Extract the (x, y) coordinate from the center of the cell holding the provided text.  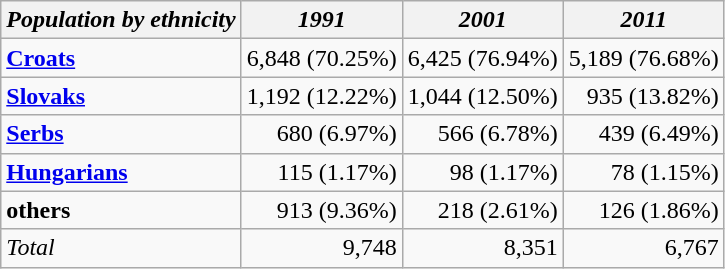
566 (6.78%) (482, 134)
Serbs (121, 134)
2011 (644, 20)
218 (2.61%) (482, 210)
126 (1.86%) (644, 210)
others (121, 210)
2001 (482, 20)
5,189 (76.68%) (644, 58)
1,044 (12.50%) (482, 96)
9,748 (322, 248)
935 (13.82%) (644, 96)
6,848 (70.25%) (322, 58)
6,767 (644, 248)
Total (121, 248)
Population by ethnicity (121, 20)
8,351 (482, 248)
439 (6.49%) (644, 134)
Croats (121, 58)
98 (1.17%) (482, 172)
6,425 (76.94%) (482, 58)
1,192 (12.22%) (322, 96)
78 (1.15%) (644, 172)
680 (6.97%) (322, 134)
1991 (322, 20)
Hungarians (121, 172)
115 (1.17%) (322, 172)
Slovaks (121, 96)
913 (9.36%) (322, 210)
